Return the (X, Y) coordinate for the center point of the cell that contains the specified text.  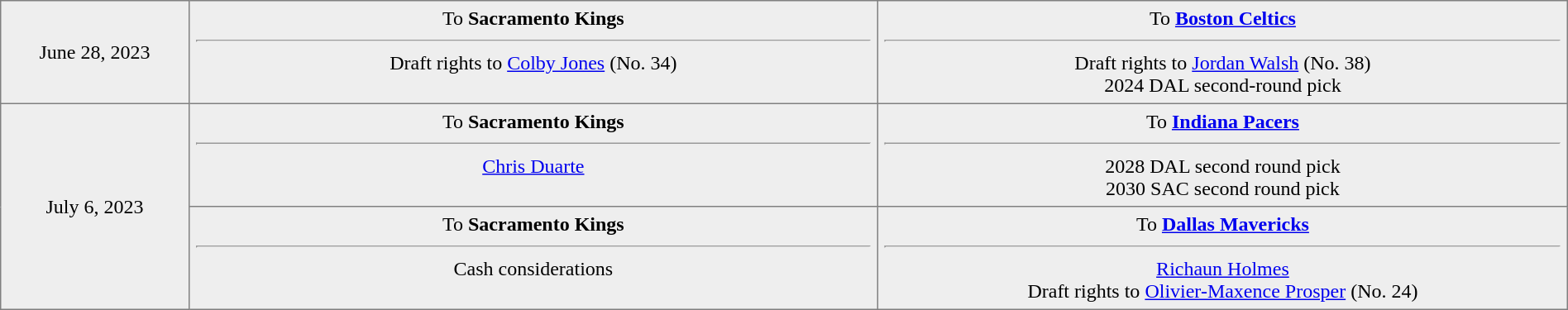
To Sacramento KingsDraft rights to Colby Jones (No. 34) (533, 52)
To Sacramento KingsChris Duarte (533, 155)
June 28, 2023 (94, 52)
To Boston CelticsDraft rights to Jordan Walsh (No. 38)2024 DAL second-round pick (1223, 52)
To Dallas MavericksRichaun HolmesDraft rights to Olivier-Maxence Prosper (No. 24) (1223, 258)
To Indiana Pacers2028 DAL second round pick2030 SAC second round pick (1223, 155)
To Sacramento KingsCash considerations (533, 258)
July 6, 2023 (94, 207)
